Search for the cell housing the specified text and yield its [x, y] center coordinate. 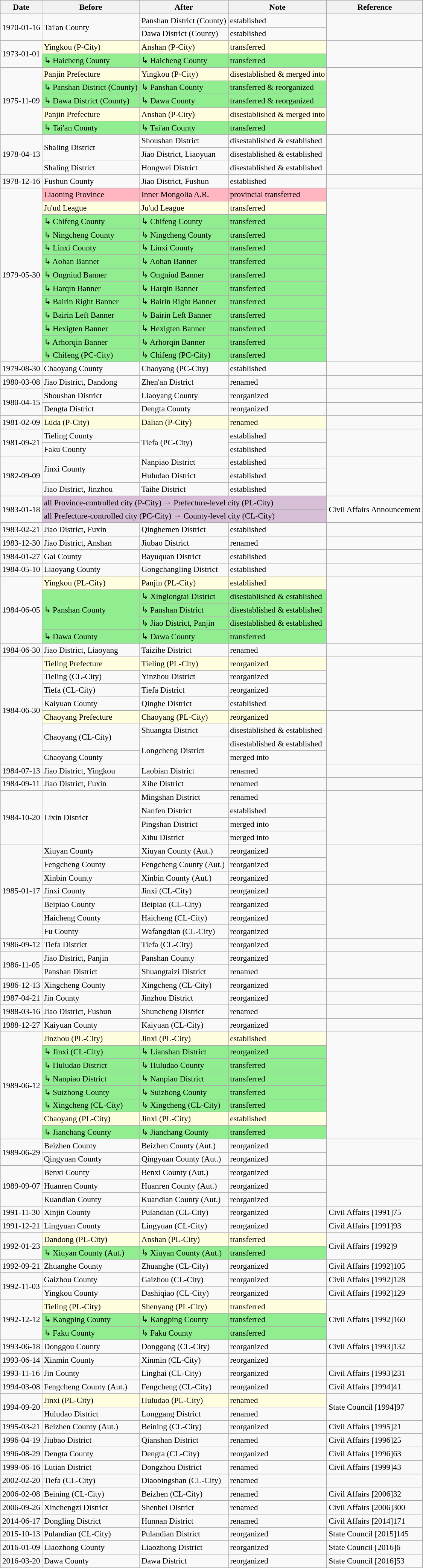
1980-04-15 [21, 402]
1984-07-13 [21, 771]
Taihe District [184, 490]
Xinbin County (Aut.) [184, 878]
Gaizhou County [91, 1280]
Xinjin County [91, 1213]
Haicheng County [91, 918]
1991-12-21 [21, 1226]
Dongzhou District [184, 1467]
Note [277, 7]
Lixin District [91, 817]
Civil Affairs [1993]231 [374, 1374]
1989-09-07 [21, 1186]
Chaoyang Prefecture [91, 717]
1984-01-27 [21, 557]
1982-09-09 [21, 476]
Dengta District [91, 409]
Longcheng District [184, 751]
Panshan District [91, 972]
Jinxi (CL-City) [184, 891]
provincial transferred [277, 195]
Reference [374, 7]
Dashiqiao (CL-City) [184, 1293]
1986-12-13 [21, 985]
Tiefa (PC-City) [184, 442]
Liaoning Province [91, 195]
1984-09-11 [21, 784]
Civil Affairs [2006]32 [374, 1494]
2006-02-08 [21, 1494]
Beipiao (CL-City) [184, 905]
Zhen'an District [184, 382]
State Council [2016]53 [374, 1561]
State Council [1994]97 [374, 1407]
Lingyuan (CL-City) [184, 1226]
all Province-controlled city (P-City) → Prefecture-level city (PL-City) [184, 503]
Beizhen (CL-City) [184, 1494]
1996-04-19 [21, 1441]
Shenyang (PL-City) [184, 1307]
Lingyuan County [91, 1226]
1984-05-10 [21, 570]
Benxi County [91, 1173]
↳ Lianshan District [184, 1052]
Jiao District, Panjin [91, 958]
Taizihe District [184, 650]
2015-10-13 [21, 1534]
1973-01-01 [21, 54]
↳ Dawa District (County) [91, 101]
Zhuanghe County [91, 1266]
1981-09-21 [21, 442]
1975-11-09 [21, 101]
1987-04-21 [21, 998]
Laobian District [184, 771]
1985-01-17 [21, 891]
1980-03-08 [21, 382]
Qingyuan County [91, 1159]
Dawa District (County) [184, 34]
Yingkou County [91, 1293]
Gongchangling District [184, 570]
↳ Huludao District [91, 1066]
Civil Affairs [2006]300 [374, 1507]
Dandong (PL-City) [91, 1240]
Huludao (PL-City) [184, 1400]
Civil Affairs [1994]41 [374, 1387]
1979-05-30 [21, 275]
Huanren County [91, 1186]
Civil Affairs [1991]75 [374, 1213]
Diaobingshan (CL-City) [184, 1481]
↳ Jiao District, Panjin [184, 623]
1984-10-20 [21, 817]
Date [21, 7]
Xinbin County [91, 878]
1981-02-09 [21, 423]
Dalian (P-City) [184, 423]
Huanren County (Aut.) [184, 1186]
Qianshan District [184, 1441]
Fengcheng County [91, 864]
1978-12-16 [21, 181]
Liaozhong County [91, 1548]
Civil Affairs [2014]171 [374, 1521]
Nanfen District [184, 811]
1991-11-30 [21, 1213]
Jiao District, Yingkou [91, 771]
Before [91, 7]
Panjin (PL-City) [184, 583]
Kuandian County (Aut.) [184, 1200]
Haicheng (CL-City) [184, 918]
Civil Affairs [1991]93 [374, 1226]
1992-01-23 [21, 1246]
Qinghemen District [184, 530]
2002-02-20 [21, 1481]
Longgang District [184, 1414]
Tieling (CL-City) [91, 677]
Donggou County [91, 1347]
↳ Xinglongtai District [184, 597]
Shuangta District [184, 731]
1994-09-20 [21, 1407]
1989-06-12 [21, 1085]
Anshan (PL-City) [184, 1240]
Civil Affairs [1992]9 [374, 1246]
2006-09-26 [21, 1507]
Civil Affairs Announcement [374, 509]
Xinmin County [91, 1360]
Xingcheng (CL-City) [184, 985]
Dawa District [184, 1561]
Lüda (P-City) [91, 423]
Kuandian County [91, 1200]
1995-03-21 [21, 1427]
Xihe District [184, 784]
Jiao District, Liaoyang [91, 650]
Wafangdian (CL-City) [184, 931]
Jiao District, Anshan [91, 543]
Xinmin (CL-City) [184, 1360]
1993-06-14 [21, 1360]
Civil Affairs [1999]43 [374, 1467]
Tieling Prefecture [91, 664]
Zhuanghe (CL-City) [184, 1266]
↳ Huludao County [184, 1066]
Jiao District, Liaoyuan [184, 155]
Gaizhou (CL-City) [184, 1280]
Shenbei District [184, 1507]
1992-11-03 [21, 1287]
↳ Panshan District [184, 610]
Qingyuan County (Aut.) [184, 1159]
Hongwei District [184, 168]
Beizhen County [91, 1146]
1988-12-27 [21, 1025]
Kaiyuan (CL-City) [184, 1025]
1970-01-16 [21, 27]
1988-03-16 [21, 1012]
1983-02-21 [21, 530]
Hunnan District [184, 1521]
1986-11-05 [21, 965]
Yingkou (PL-City) [91, 583]
Civil Affairs [1995]21 [374, 1427]
1983-01-18 [21, 509]
Chaoyang (PC-City) [184, 369]
Nanpiao District [184, 463]
Tai'an County [91, 27]
Civil Affairs [1992]128 [374, 1280]
Panshan District (County) [184, 21]
Pulandian District [184, 1534]
Beipiao County [91, 905]
Dawa County [91, 1561]
1984-06-05 [21, 610]
Xingcheng County [91, 985]
1978-04-13 [21, 154]
Liaozhong District [184, 1548]
Linghai (CL-City) [184, 1374]
Benxi County (Aut.) [184, 1173]
Panshan County [184, 958]
Civil Affairs [1993]132 [374, 1347]
2016-03-20 [21, 1561]
Civil Affairs [1996]63 [374, 1454]
Xinchengzi District [91, 1507]
1983-12-30 [21, 543]
Fengcheng (CL-City) [184, 1387]
2014-06-17 [21, 1521]
1979-08-30 [21, 369]
1993-11-16 [21, 1374]
2016-01-09 [21, 1548]
Xiuyan County [91, 851]
Xiuyan County (Aut.) [184, 851]
Inner Mongolia A.R. [184, 195]
Shuangtaizi District [184, 972]
1994-03-08 [21, 1387]
↳ Panshan District (County) [91, 88]
Civil Affairs [1992]129 [374, 1293]
Mingshan District [184, 798]
Dongling District [91, 1521]
↳ Jinxi (CL-City) [91, 1052]
Tieling County [91, 436]
Yinzhou District [184, 677]
Donggang (CL-City) [184, 1347]
1989-06-29 [21, 1152]
Jiao District, Jinzhou [91, 490]
Civil Affairs [1992]160 [374, 1320]
Civil Affairs [1992]105 [374, 1266]
Civil Affairs [1996]25 [374, 1441]
Jiao District, Dandong [91, 382]
1996-08-29 [21, 1454]
1992-09-21 [21, 1266]
Xihu District [184, 838]
Fu County [91, 931]
Shuncheng District [184, 1012]
all Prefecture-controlled city (PC-City) → County-level city (CL-City) [184, 516]
Jinzhou District [184, 998]
1999-06-16 [21, 1467]
Bayuquan District [184, 557]
Qinghe District [184, 704]
After [184, 7]
1993-06-18 [21, 1347]
State Council [2016]6 [374, 1548]
Jinzhou (PL-City) [91, 1039]
Fushun County [91, 181]
Chaoyang (CL-City) [91, 737]
Gai County [91, 557]
State Council [2015]145 [374, 1534]
1986-09-12 [21, 945]
Pingshan District [184, 824]
Faku County [91, 449]
1992-12-12 [21, 1320]
Dengta (CL-City) [184, 1454]
Lutian District [91, 1467]
